Scan for the cell matching the given text and deliver its [x, y] coordinate at center. 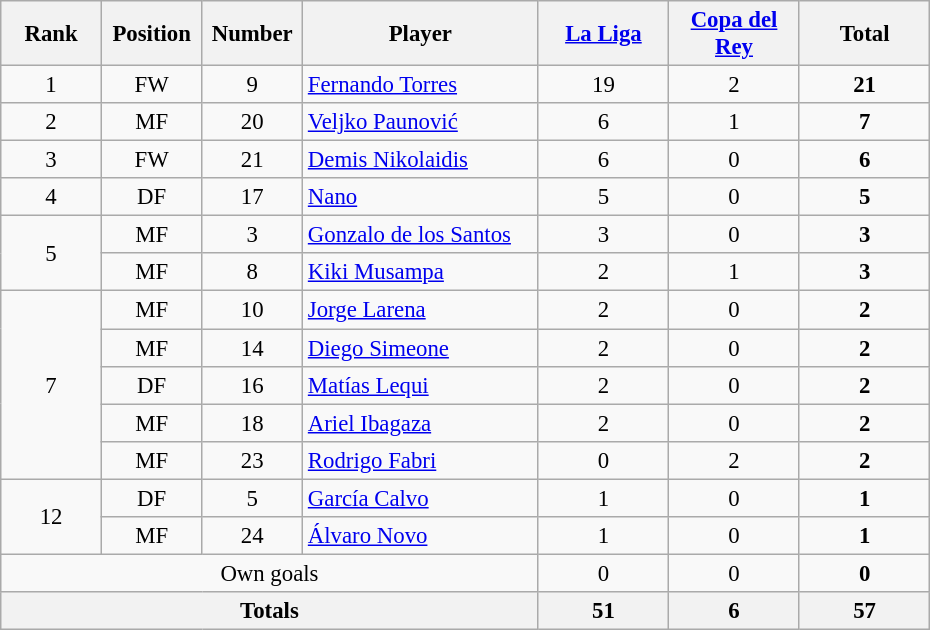
García Calvo [421, 498]
Number [252, 34]
Diego Simeone [421, 348]
Jorge Larena [421, 310]
Ariel Ibagaza [421, 423]
Own goals [270, 573]
Totals [270, 611]
Rank [52, 34]
Gonzalo de los Santos [421, 235]
12 [52, 516]
23 [252, 460]
9 [252, 85]
Total [864, 34]
Veljko Paunović [421, 122]
18 [252, 423]
Matías Lequi [421, 385]
57 [864, 611]
Rodrigo Fabri [421, 460]
16 [252, 385]
8 [252, 273]
Nano [421, 197]
Demis Nikolaidis [421, 160]
Fernando Torres [421, 85]
Copa del Rey [734, 34]
Kiki Musampa [421, 273]
La Liga [604, 34]
24 [252, 536]
Álvaro Novo [421, 536]
51 [604, 611]
20 [252, 122]
17 [252, 197]
14 [252, 348]
10 [252, 310]
Player [421, 34]
19 [604, 85]
4 [52, 197]
Position [152, 34]
